Provide the (X, Y) coordinate of the cell's center where the given text is located.  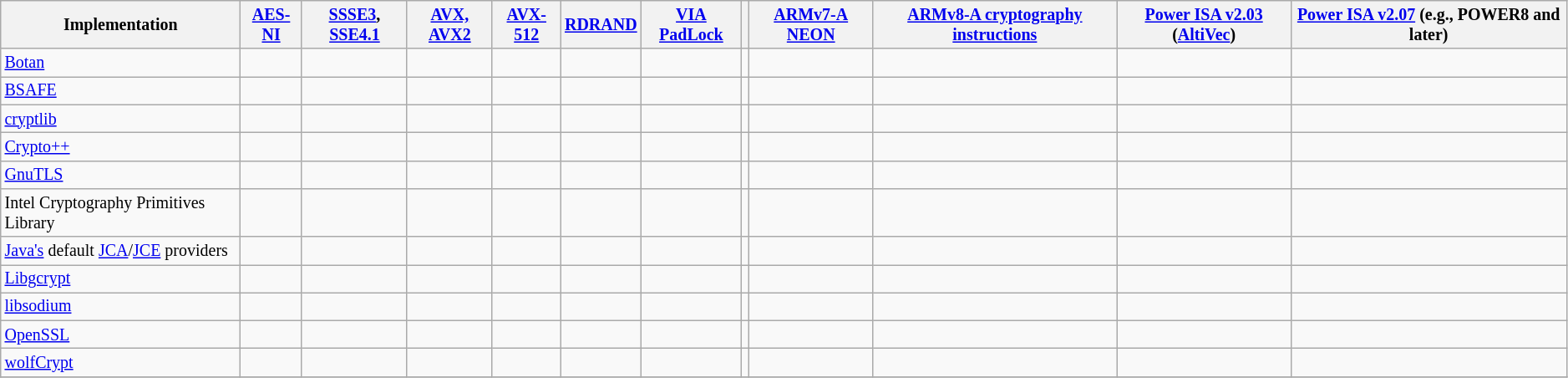
OpenSSL (120, 335)
libsodium (120, 306)
AES-NI (271, 25)
AVX-512 (526, 25)
Power ISA v2.03 (AltiVec) (1204, 25)
ARMv8-A cryptography instructions (996, 25)
SSSE3, SSE4.1 (354, 25)
Java's default JCA/JCE providers (120, 251)
cryptlib (120, 119)
Implementation (120, 25)
Power ISA v2.07 (e.g., POWER8 and later) (1428, 25)
Intel Cryptography Primitives Library (120, 212)
ARMv7-A NEON (811, 25)
Botan (120, 64)
BSAFE (120, 90)
wolfCrypt (120, 363)
AVX, AVX2 (449, 25)
Crypto++ (120, 147)
GnuTLS (120, 174)
Libgcrypt (120, 279)
RDRAND (601, 25)
VIA PadLock (691, 25)
